Determine the (x, y) coordinate at the center of the cell enclosing the given text.  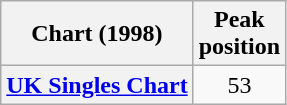
Chart (1998) (97, 34)
UK Singles Chart (97, 85)
53 (239, 85)
Peakposition (239, 34)
